Capture the cell that displays the provided text and extract its [x, y] central coordinate. 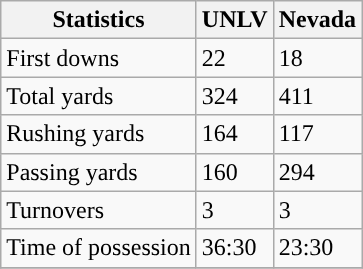
First downs [99, 58]
294 [317, 172]
UNLV [234, 20]
23:30 [317, 248]
411 [317, 96]
117 [317, 134]
22 [234, 58]
Time of possession [99, 248]
Turnovers [99, 210]
160 [234, 172]
36:30 [234, 248]
Nevada [317, 20]
Total yards [99, 96]
Passing yards [99, 172]
164 [234, 134]
Rushing yards [99, 134]
Statistics [99, 20]
18 [317, 58]
324 [234, 96]
